Determine the (x, y) coordinate at the center of the cell enclosing the given text.  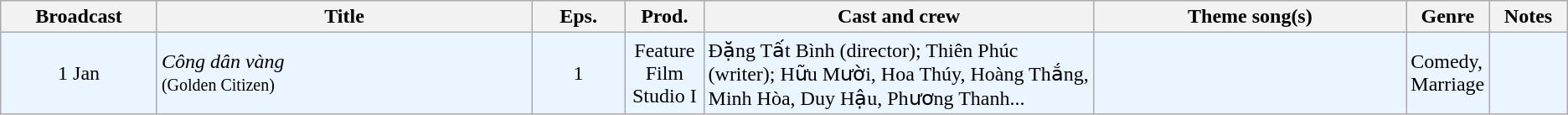
Feature Film Studio I (665, 74)
Comedy, Marriage (1447, 74)
Notes (1528, 17)
Title (343, 17)
1 (579, 74)
Eps. (579, 17)
Công dân vàng (Golden Citizen) (343, 74)
Cast and crew (899, 17)
Genre (1447, 17)
Theme song(s) (1250, 17)
Đặng Tất Bình (director); Thiên Phúc (writer); Hữu Mười, Hoa Thúy, Hoàng Thắng, Minh Hòa, Duy Hậu, Phương Thanh... (899, 74)
1 Jan (79, 74)
Prod. (665, 17)
Broadcast (79, 17)
